From the cell containing the given text, extract its center point as [X, Y] coordinate. 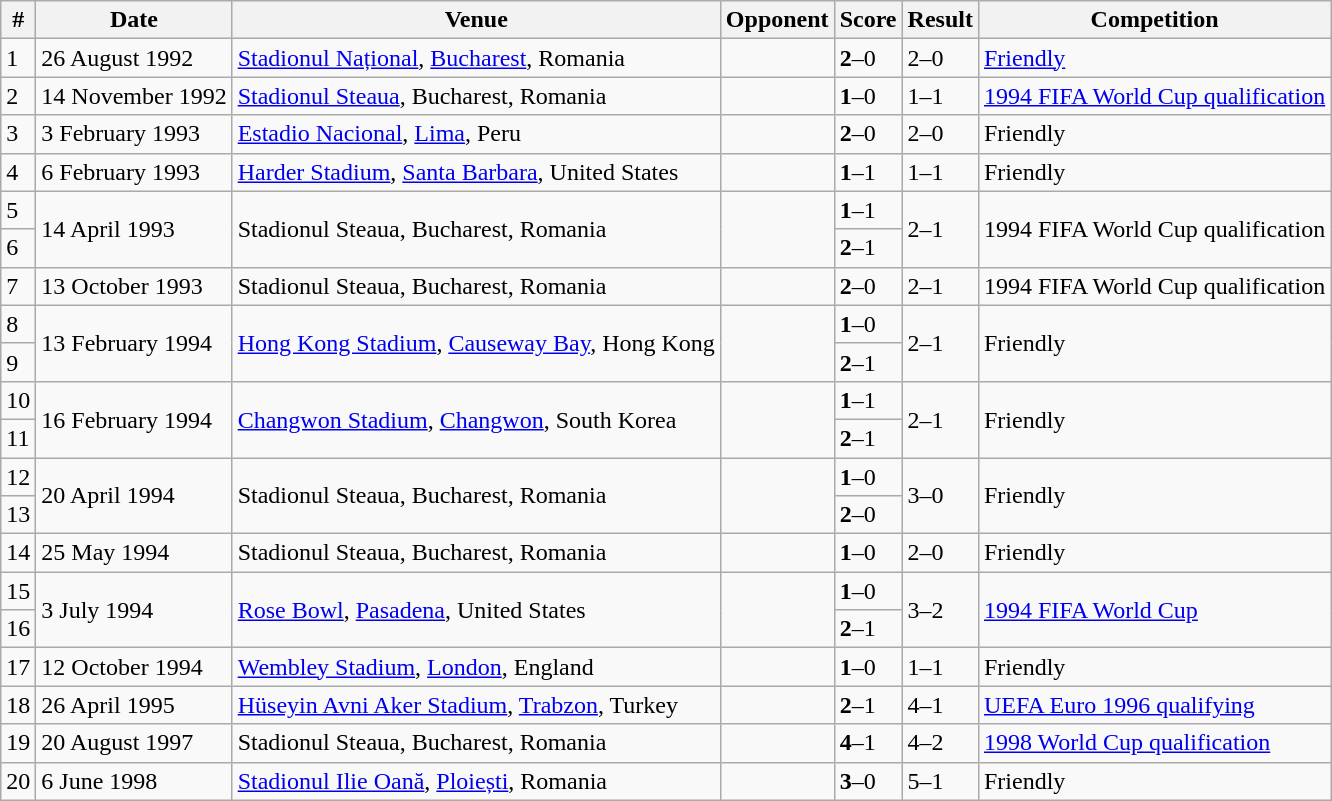
14 April 1993 [134, 229]
3 July 1994 [134, 610]
15 [18, 591]
6 [18, 248]
26 August 1992 [134, 58]
12 [18, 477]
16 February 1994 [134, 419]
Result [940, 20]
17 [18, 667]
Opponent [777, 20]
14 [18, 553]
8 [18, 324]
13 [18, 515]
Changwon Stadium, Changwon, South Korea [476, 419]
Estadio Nacional, Lima, Peru [476, 134]
19 [18, 743]
9 [18, 362]
Venue [476, 20]
25 May 1994 [134, 553]
1998 World Cup qualification [1154, 743]
3 [18, 134]
13 October 1993 [134, 286]
4–2 [940, 743]
1994 FIFA World Cup [1154, 610]
4 [18, 172]
6 February 1993 [134, 172]
5–1 [940, 781]
18 [18, 705]
14 November 1992 [134, 96]
Stadionul Ilie Oană, Ploiești, Romania [476, 781]
5 [18, 210]
2 [18, 96]
13 February 1994 [134, 343]
20 April 1994 [134, 496]
Stadionul Național, Bucharest, Romania [476, 58]
20 August 1997 [134, 743]
UEFA Euro 1996 qualifying [1154, 705]
3 February 1993 [134, 134]
1 [18, 58]
Score [868, 20]
6 June 1998 [134, 781]
# [18, 20]
12 October 1994 [134, 667]
Hong Kong Stadium, Causeway Bay, Hong Kong [476, 343]
3–2 [940, 610]
16 [18, 629]
Competition [1154, 20]
7 [18, 286]
10 [18, 400]
Rose Bowl, Pasadena, United States [476, 610]
Date [134, 20]
Harder Stadium, Santa Barbara, United States [476, 172]
26 April 1995 [134, 705]
Hüseyin Avni Aker Stadium, Trabzon, Turkey [476, 705]
11 [18, 438]
20 [18, 781]
Wembley Stadium, London, England [476, 667]
